Search for the cell housing the specified text and yield its (x, y) center coordinate. 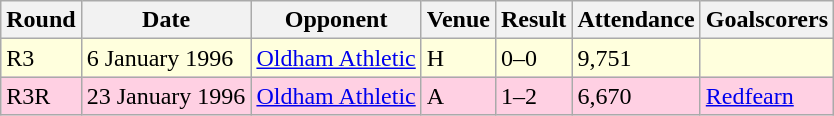
Goalscorers (766, 20)
Date (166, 20)
Result (533, 20)
Redfearn (766, 96)
Opponent (336, 20)
6 January 1996 (166, 58)
R3 (41, 58)
23 January 1996 (166, 96)
Venue (458, 20)
H (458, 58)
0–0 (533, 58)
Attendance (636, 20)
A (458, 96)
Round (41, 20)
1–2 (533, 96)
6,670 (636, 96)
9,751 (636, 58)
R3R (41, 96)
